Return [X, Y] of the center of cell containing provided text 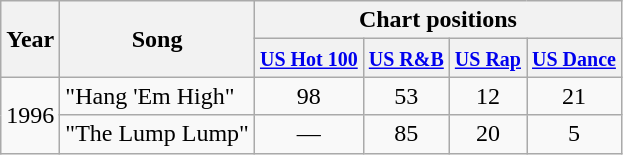
5 [574, 134]
53 [406, 96]
20 [488, 134]
98 [308, 96]
US Rap [488, 58]
1996 [30, 115]
"The Lump Lump" [158, 134]
12 [488, 96]
— [308, 134]
Year [30, 39]
US Dance [574, 58]
US Hot 100 [308, 58]
85 [406, 134]
Song [158, 39]
US R&B [406, 58]
21 [574, 96]
"Hang 'Em High" [158, 96]
Chart positions [438, 20]
